For the text-containing cell, return its midpoint in [X, Y] coordinate format. 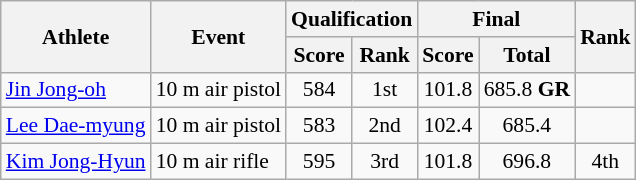
4th [606, 162]
3rd [384, 162]
10 m air rifle [218, 162]
696.8 [527, 162]
Kim Jong-Hyun [76, 162]
102.4 [448, 126]
583 [319, 126]
Qualification [352, 19]
1st [384, 90]
2nd [384, 126]
595 [319, 162]
584 [319, 90]
Final [496, 19]
Event [218, 36]
Jin Jong-oh [76, 90]
Total [527, 55]
685.8 GR [527, 90]
Athlete [76, 36]
Lee Dae-myung [76, 126]
685.4 [527, 126]
